Output the [x, y] coordinate of the center of the cell containing the given text.  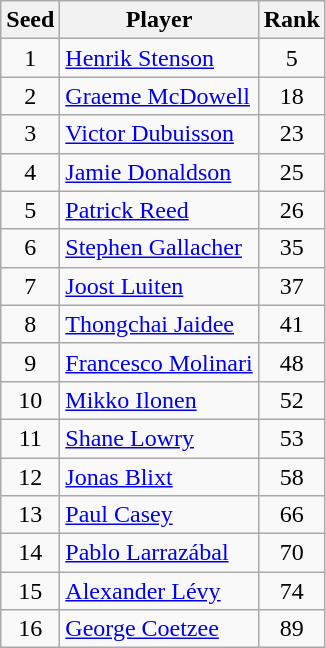
74 [292, 591]
14 [30, 553]
11 [30, 438]
Paul Casey [159, 515]
Henrik Stenson [159, 58]
25 [292, 172]
66 [292, 515]
1 [30, 58]
35 [292, 248]
Victor Dubuisson [159, 134]
7 [30, 286]
Pablo Larrazábal [159, 553]
52 [292, 400]
Mikko Ilonen [159, 400]
Stephen Gallacher [159, 248]
15 [30, 591]
Graeme McDowell [159, 96]
41 [292, 324]
Jamie Donaldson [159, 172]
Seed [30, 20]
9 [30, 362]
58 [292, 477]
Rank [292, 20]
2 [30, 96]
Jonas Blixt [159, 477]
Patrick Reed [159, 210]
Joost Luiten [159, 286]
53 [292, 438]
48 [292, 362]
8 [30, 324]
70 [292, 553]
Alexander Lévy [159, 591]
37 [292, 286]
Thongchai Jaidee [159, 324]
13 [30, 515]
Player [159, 20]
4 [30, 172]
16 [30, 629]
Francesco Molinari [159, 362]
3 [30, 134]
26 [292, 210]
Shane Lowry [159, 438]
George Coetzee [159, 629]
18 [292, 96]
12 [30, 477]
89 [292, 629]
6 [30, 248]
23 [292, 134]
10 [30, 400]
